Find where the given text appears and provide that cell's center as [x, y] coordinate. 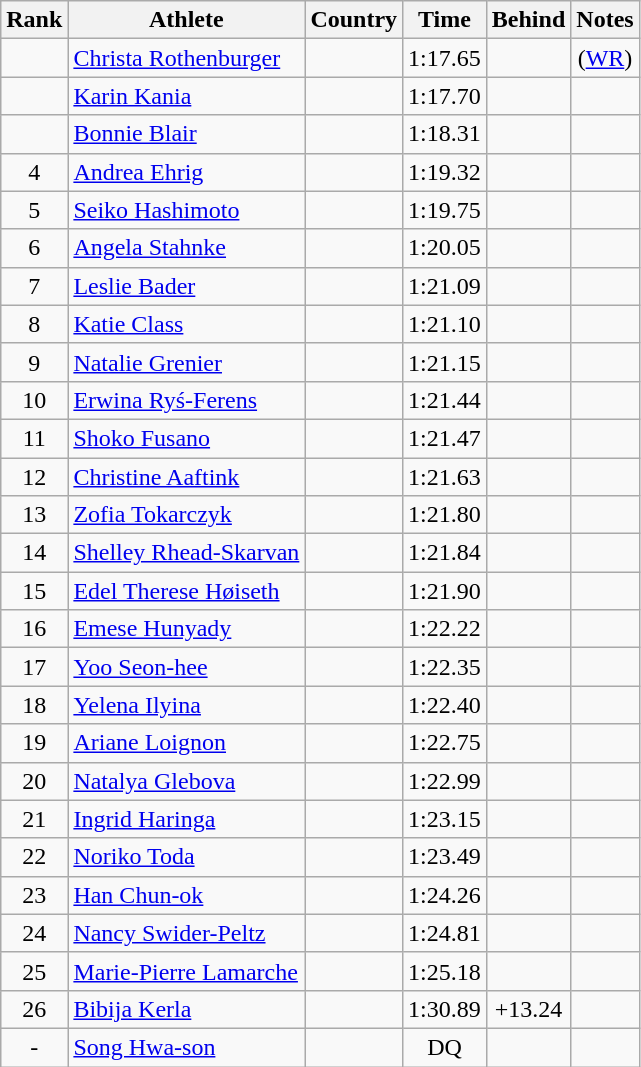
23 [34, 895]
21 [34, 819]
1:20.05 [445, 248]
Country [354, 20]
1:22.22 [445, 629]
1:18.31 [445, 134]
1:23.49 [445, 857]
11 [34, 438]
10 [34, 400]
Emese Hunyady [186, 629]
Bonnie Blair [186, 134]
1:23.15 [445, 819]
1:21.84 [445, 553]
Athlete [186, 20]
Christa Rothenburger [186, 58]
12 [34, 477]
9 [34, 362]
Noriko Toda [186, 857]
1:19.75 [445, 210]
1:22.35 [445, 667]
+13.24 [528, 1009]
Time [445, 20]
16 [34, 629]
1:21.15 [445, 362]
Ingrid Haringa [186, 819]
1:22.75 [445, 743]
1:24.26 [445, 895]
1:25.18 [445, 971]
Erwina Ryś-Ferens [186, 400]
Yoo Seon-hee [186, 667]
1:21.90 [445, 591]
1:17.70 [445, 96]
13 [34, 515]
22 [34, 857]
Notes [605, 20]
8 [34, 324]
15 [34, 591]
24 [34, 933]
Yelena Ilyina [186, 705]
Bibija Kerla [186, 1009]
- [34, 1047]
Zofia Tokarczyk [186, 515]
Katie Class [186, 324]
Marie-Pierre Lamarche [186, 971]
4 [34, 172]
20 [34, 781]
Andrea Ehrig [186, 172]
Nancy Swider-Peltz [186, 933]
Shoko Fusano [186, 438]
Angela Stahnke [186, 248]
1:24.81 [445, 933]
5 [34, 210]
1:21.63 [445, 477]
6 [34, 248]
1:21.47 [445, 438]
Leslie Bader [186, 286]
1:17.65 [445, 58]
Karin Kania [186, 96]
1:21.80 [445, 515]
17 [34, 667]
Natalie Grenier [186, 362]
Song Hwa-son [186, 1047]
7 [34, 286]
1:19.32 [445, 172]
Rank [34, 20]
Seiko Hashimoto [186, 210]
1:21.09 [445, 286]
Christine Aaftink [186, 477]
Shelley Rhead-Skarvan [186, 553]
25 [34, 971]
14 [34, 553]
Han Chun-ok [186, 895]
Ariane Loignon [186, 743]
1:21.10 [445, 324]
Behind [528, 20]
26 [34, 1009]
1:30.89 [445, 1009]
1:22.40 [445, 705]
1:22.99 [445, 781]
18 [34, 705]
(WR) [605, 58]
Natalya Glebova [186, 781]
DQ [445, 1047]
19 [34, 743]
Edel Therese Høiseth [186, 591]
1:21.44 [445, 400]
